Return [x, y] of the center of cell containing provided text 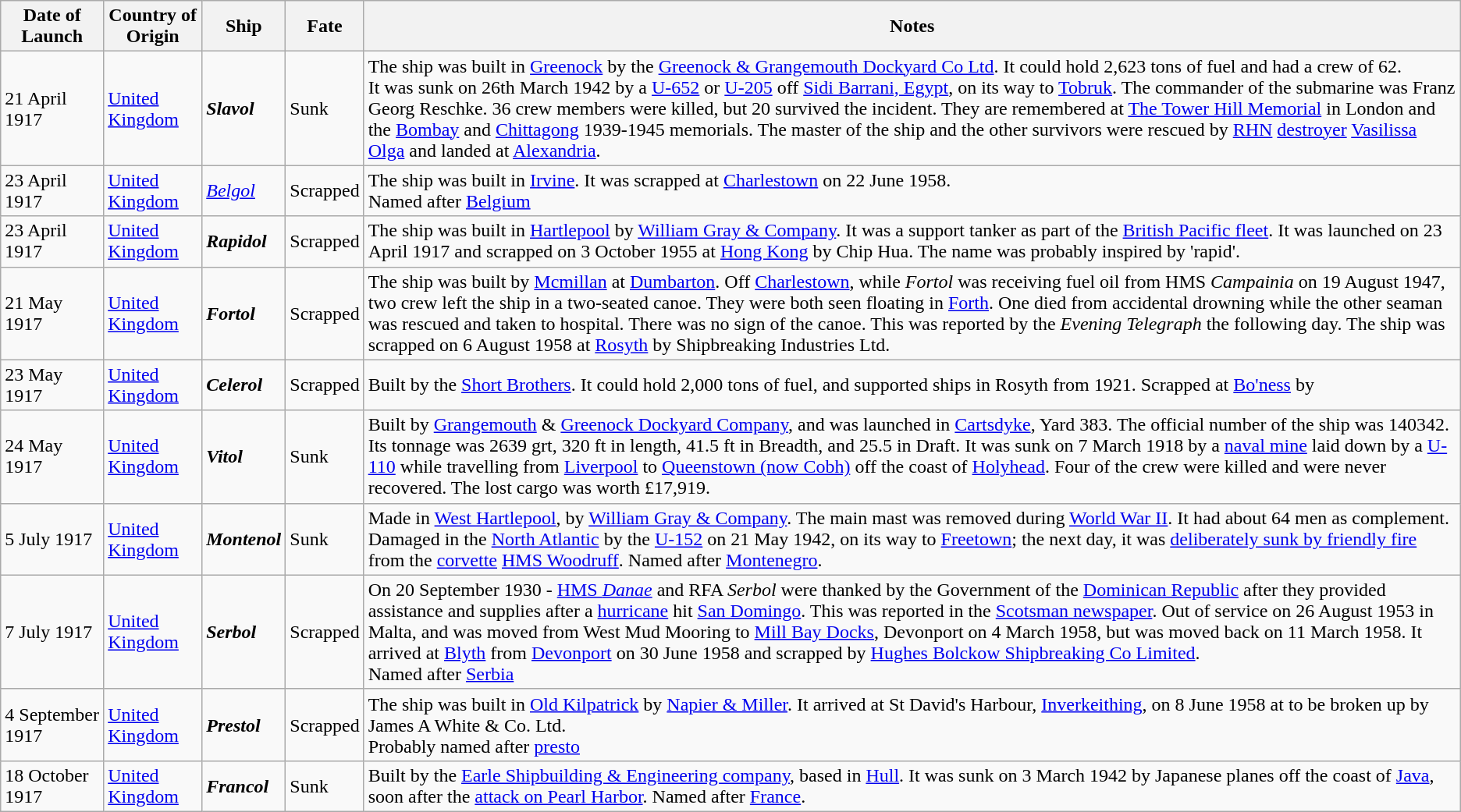
Built by the Short Brothers. It could hold 2,000 tons of fuel, and supported ships in Rosyth from 1921. Scrapped at Bo'ness by [912, 385]
Slavol [243, 108]
5 July 1917 [52, 539]
Serbol [243, 632]
23 May 1917 [52, 385]
The ship was built in Irvine. It was scrapped at Charlestown on 22 June 1958.Named after Belgium [912, 190]
Country of Origin [153, 27]
Fate [325, 27]
24 May 1917 [52, 457]
Prestol [243, 725]
21 May 1917 [52, 314]
Montenol [243, 539]
Ship [243, 27]
Celerol [243, 385]
Date of Launch [52, 27]
4 September 1917 [52, 725]
7 July 1917 [52, 632]
Francol [243, 786]
Rapidol [243, 242]
Belgol [243, 190]
Vitol [243, 457]
18 October 1917 [52, 786]
Fortol [243, 314]
21 April 1917 [52, 108]
Notes [912, 27]
